Find where the given text appears and provide that cell's center as (X, Y) coordinate. 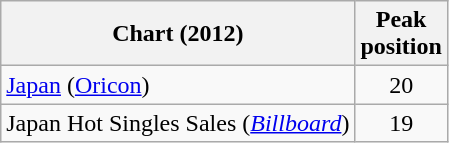
20 (401, 85)
19 (401, 123)
Chart (2012) (178, 34)
Japan Hot Singles Sales (Billboard) (178, 123)
Japan (Oricon) (178, 85)
Peakposition (401, 34)
